Detect which cell encompasses the target text, then output its [X, Y] center coordinate. 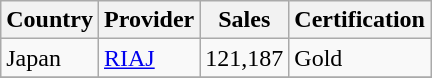
Provider [148, 20]
RIAJ [148, 58]
Certification [360, 20]
Country [50, 20]
Japan [50, 58]
Gold [360, 58]
121,187 [244, 58]
Sales [244, 20]
